Scan for the cell matching the given text and deliver its [X, Y] coordinate at center. 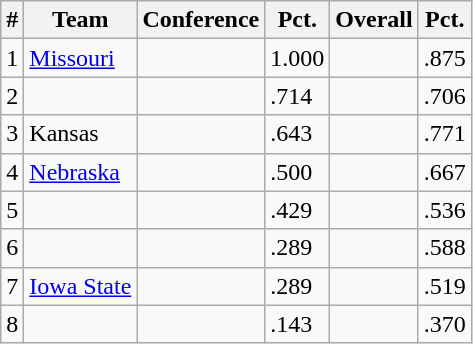
.667 [444, 172]
.519 [444, 286]
4 [12, 172]
Nebraska [80, 172]
.429 [298, 210]
Conference [201, 20]
.643 [298, 134]
7 [12, 286]
.588 [444, 248]
# [12, 20]
Overall [374, 20]
.771 [444, 134]
.143 [298, 324]
1.000 [298, 58]
.714 [298, 96]
3 [12, 134]
1 [12, 58]
.706 [444, 96]
.370 [444, 324]
2 [12, 96]
.500 [298, 172]
Iowa State [80, 286]
.536 [444, 210]
Team [80, 20]
.875 [444, 58]
Kansas [80, 134]
6 [12, 248]
5 [12, 210]
8 [12, 324]
Missouri [80, 58]
